Return the [X, Y] coordinate for the center point of the cell that contains the specified text.  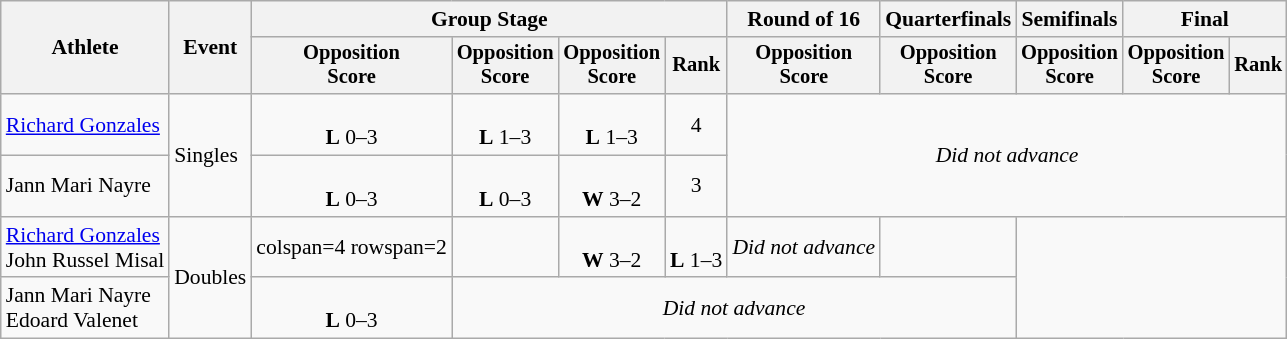
Athlete [85, 48]
Round of 16 [804, 19]
Richard Gonzales [85, 124]
Jann Mari Nayre [85, 186]
Singles [210, 155]
Jann Mari NayreEdoard Valenet [85, 308]
Final [1205, 19]
4 [696, 124]
Semifinals [1070, 19]
Doubles [210, 278]
Quarterfinals [948, 19]
Richard GonzalesJohn Russel Misal [85, 248]
colspan=4 rowspan=2 [352, 248]
Event [210, 48]
Group Stage [489, 19]
3 [696, 186]
